Determine the (x, y) coordinate at the center of the cell enclosing the given text.  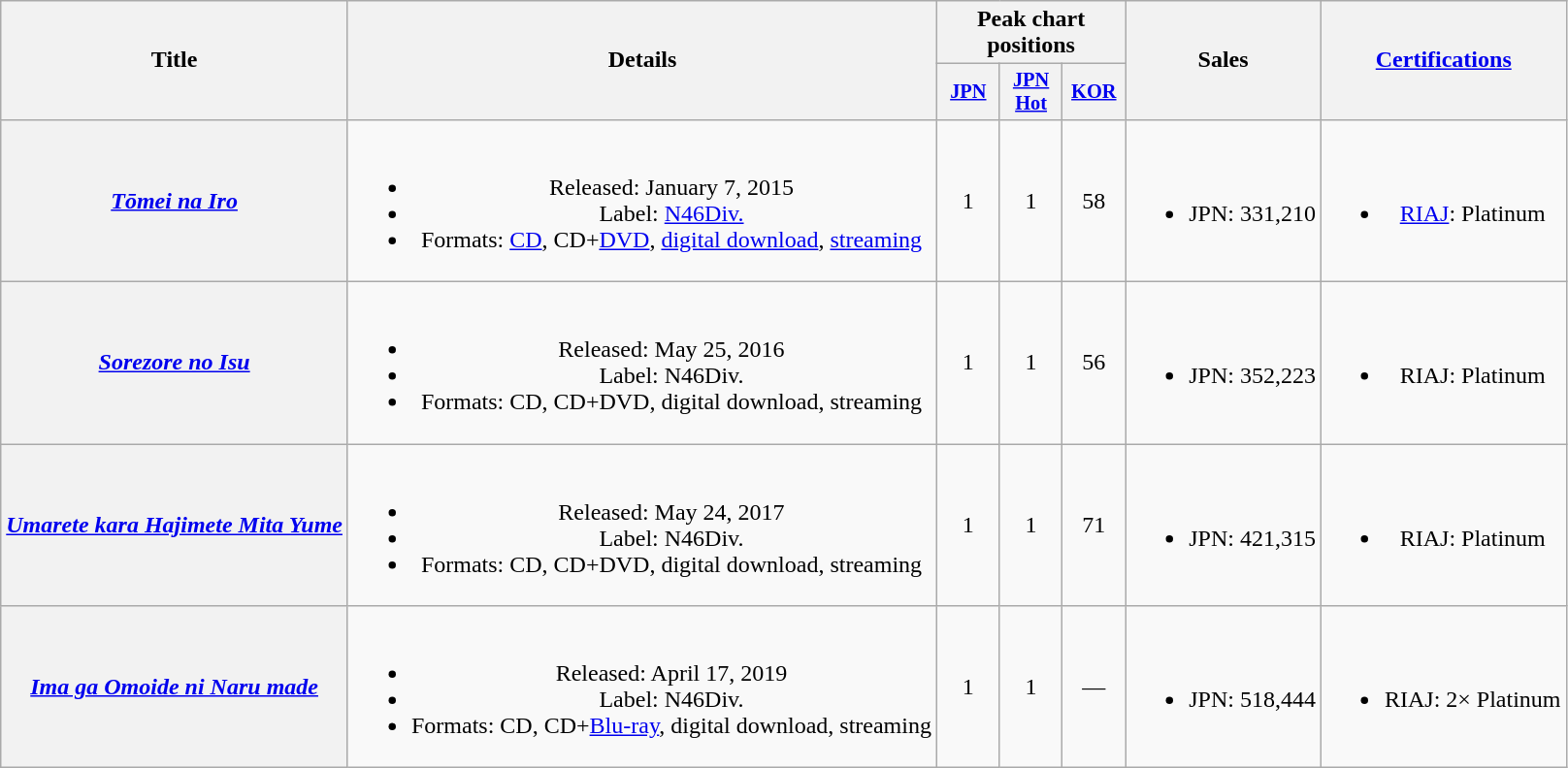
Details (642, 60)
— (1094, 687)
Released: May 25, 2016Label: N46Div.Formats: CD, CD+DVD, digital download, streaming (642, 363)
Released: May 24, 2017Label: N46Div.Formats: CD, CD+DVD, digital download, streaming (642, 526)
Umarete kara Hajimete Mita Yume (175, 526)
Tōmei na Iro (175, 200)
Released: April 17, 2019Label: N46Div.Formats: CD, CD+Blu-ray, digital download, streaming (642, 687)
JPNHot (1030, 92)
Sorezore no Isu (175, 363)
Sales (1224, 60)
Released: January 7, 2015Label: N46Div.Formats: CD, CD+DVD, digital download, streaming (642, 200)
JPN (968, 92)
71 (1094, 526)
Ima ga Omoide ni Naru made (175, 687)
Title (175, 60)
JPN: 518,444 (1224, 687)
56 (1094, 363)
JPN: 421,315 (1224, 526)
JPN: 331,210 (1224, 200)
Certifications (1444, 60)
Peak chartpositions (1030, 33)
RIAJ: 2× Platinum (1444, 687)
JPN: 352,223 (1224, 363)
58 (1094, 200)
KOR (1094, 92)
